Determine the (X, Y) coordinate at the center of the cell enclosing the given text.  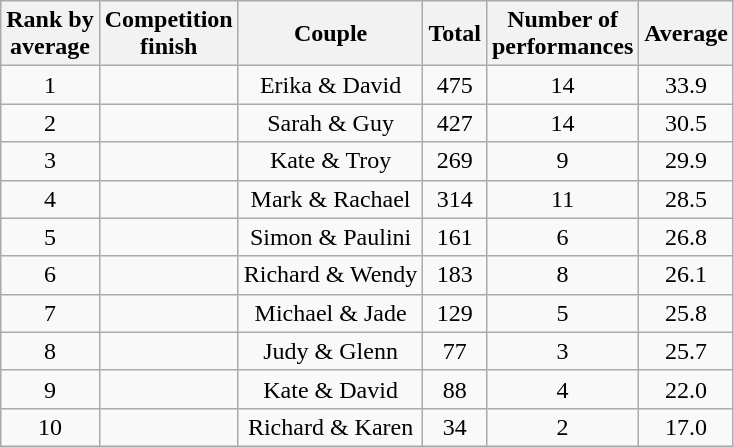
30.5 (686, 123)
Michael & Jade (330, 313)
26.8 (686, 237)
1 (50, 85)
Richard & Wendy (330, 275)
183 (455, 275)
129 (455, 313)
Average (686, 34)
77 (455, 351)
Couple (330, 34)
161 (455, 237)
427 (455, 123)
33.9 (686, 85)
Competitionfinish (168, 34)
7 (50, 313)
269 (455, 161)
26.1 (686, 275)
Kate & Troy (330, 161)
Sarah & Guy (330, 123)
10 (50, 427)
88 (455, 389)
34 (455, 427)
17.0 (686, 427)
Mark & Rachael (330, 199)
Kate & David (330, 389)
25.8 (686, 313)
314 (455, 199)
Rank byaverage (50, 34)
11 (562, 199)
Richard & Karen (330, 427)
25.7 (686, 351)
28.5 (686, 199)
22.0 (686, 389)
29.9 (686, 161)
Erika & David (330, 85)
Judy & Glenn (330, 351)
Simon & Paulini (330, 237)
Number ofperformances (562, 34)
Total (455, 34)
475 (455, 85)
